Detect which cell encompasses the target text, then output its (x, y) center coordinate. 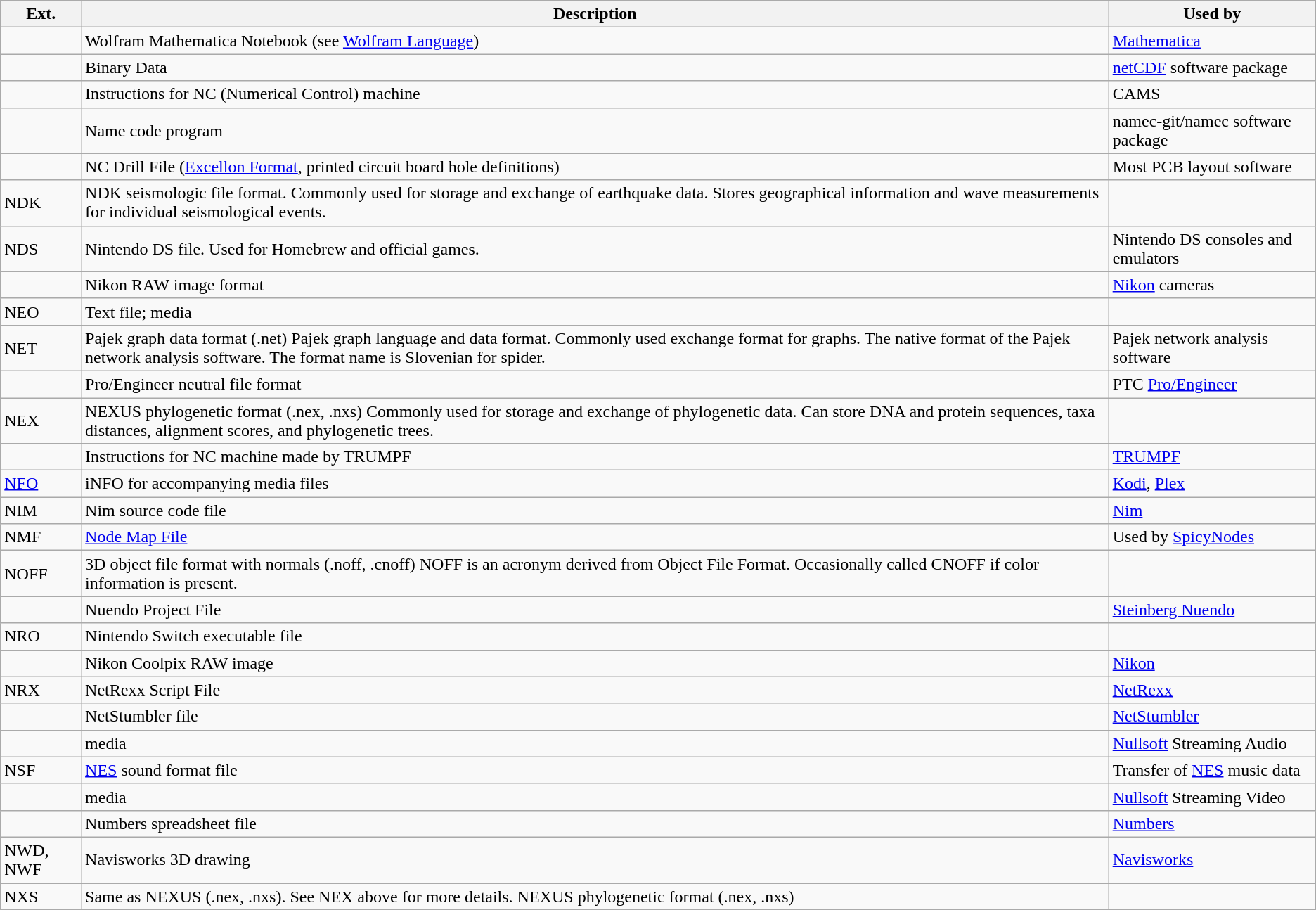
NRX (41, 690)
netCDF software package (1212, 68)
NetRexx (1212, 690)
TRUMPF (1212, 457)
Nikon (1212, 663)
Nikon RAW image format (595, 285)
NXS (41, 897)
Numbers (1212, 824)
Steinberg Nuendo (1212, 610)
Instructions for NC machine made by TRUMPF (595, 457)
Pro/Engineer neutral file format (595, 384)
Used by (1212, 14)
Name code program (595, 131)
NOFF (41, 574)
Navisworks (1212, 859)
Wolfram Mathematica Notebook (see Wolfram Language) (595, 41)
Most PCB layout software (1212, 167)
Node Map File (595, 537)
CAMS (1212, 94)
namec-git/namec software package (1212, 131)
Description (595, 14)
NetStumbler (1212, 717)
NSF (41, 770)
Nuendo Project File (595, 610)
Nim (1212, 511)
NetRexx Script File (595, 690)
Numbers spreadsheet file (595, 824)
Ext. (41, 14)
Navisworks 3D drawing (595, 859)
NWD, NWF (41, 859)
NDK (41, 203)
Nullsoft Streaming Video (1212, 797)
Nintendo DS consoles and emulators (1212, 249)
Nikon Coolpix RAW image (595, 663)
Mathematica (1212, 41)
Same as NEXUS (.nex, .nxs). See NEX above for more details. NEXUS phylogenetic format (.nex, .nxs) (595, 897)
Nikon cameras (1212, 285)
Nullsoft Streaming Audio (1212, 743)
NetStumbler file (595, 717)
NRO (41, 636)
NES sound format file (595, 770)
PTC Pro/Engineer (1212, 384)
Pajek network analysis software (1212, 347)
NDS (41, 249)
Binary Data (595, 68)
iNFO for accompanying media files (595, 484)
NIM (41, 511)
Transfer of NES music data (1212, 770)
Instructions for NC (Numerical Control) machine (595, 94)
NEX (41, 421)
NET (41, 347)
NFO (41, 484)
Nintendo Switch executable file (595, 636)
Nintendo DS file. Used for Homebrew and official games. (595, 249)
Nim source code file (595, 511)
Kodi, Plex (1212, 484)
Text file; media (595, 312)
NMF (41, 537)
NEO (41, 312)
Used by SpicyNodes (1212, 537)
NC Drill File (Excellon Format, printed circuit board hole definitions) (595, 167)
